Capture the cell that displays the provided text and extract its [X, Y] central coordinate. 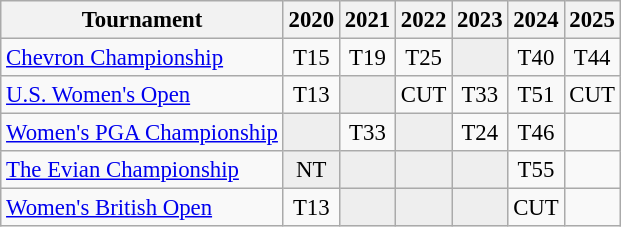
T44 [592, 58]
U.S. Women's Open [142, 95]
Tournament [142, 20]
T51 [536, 95]
T46 [536, 133]
T25 [424, 58]
T55 [536, 170]
Women's British Open [142, 208]
T24 [480, 133]
NT [311, 170]
The Evian Championship [142, 170]
2021 [367, 20]
2024 [536, 20]
Chevron Championship [142, 58]
2023 [480, 20]
2022 [424, 20]
Women's PGA Championship [142, 133]
2020 [311, 20]
2025 [592, 20]
T40 [536, 58]
T19 [367, 58]
T15 [311, 58]
